Find where the given text appears and provide that cell's center as (X, Y) coordinate. 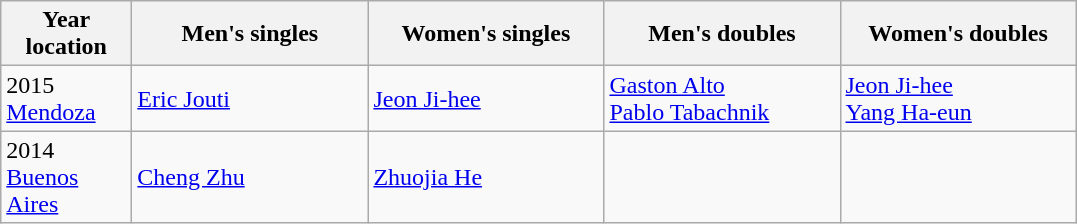
Men's singles (250, 34)
Men's doubles (722, 34)
Jeon Ji-hee (486, 98)
2014 Buenos Aires (66, 177)
Women's singles (486, 34)
Year location (66, 34)
Jeon Ji-hee Yang Ha-eun (958, 98)
2015 Mendoza (66, 98)
Eric Jouti (250, 98)
Women's doubles (958, 34)
Cheng Zhu (250, 177)
Gaston Alto Pablo Tabachnik (722, 98)
Zhuojia He (486, 177)
